Detect which cell encompasses the target text, then output its [x, y] center coordinate. 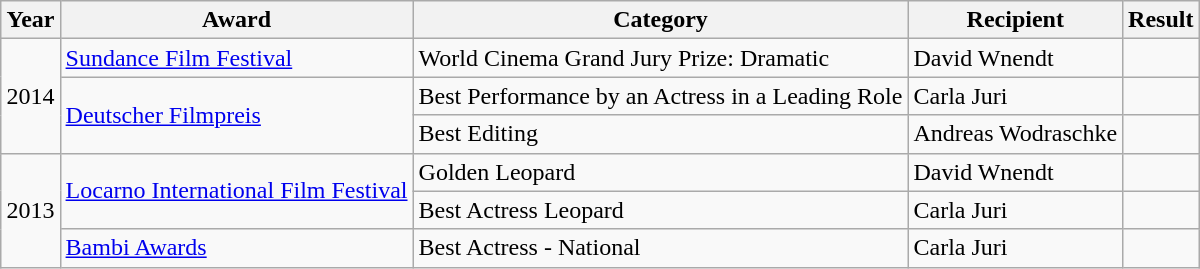
Sundance Film Festival [236, 58]
Best Actress Leopard [660, 210]
Deutscher Filmpreis [236, 115]
Best Editing [660, 134]
Best Actress - National [660, 248]
Bambi Awards [236, 248]
Golden Leopard [660, 172]
Andreas Wodraschke [1016, 134]
World Cinema Grand Jury Prize: Dramatic [660, 58]
2013 [30, 210]
Best Performance by an Actress in a Leading Role [660, 96]
2014 [30, 96]
Recipient [1016, 20]
Locarno International Film Festival [236, 191]
Result [1161, 20]
Category [660, 20]
Award [236, 20]
Year [30, 20]
